From the cell containing the given text, extract its center point as [x, y] coordinate. 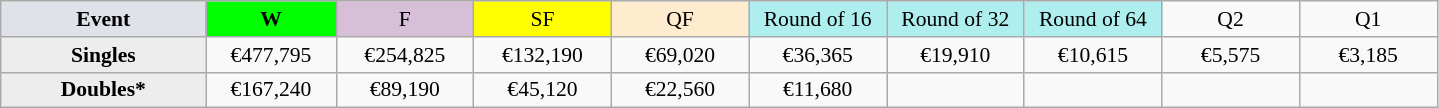
€11,680 [818, 90]
€69,020 [680, 55]
€477,795 [271, 55]
€167,240 [271, 90]
QF [680, 19]
€22,560 [680, 90]
Doubles* [104, 90]
€3,185 [1368, 55]
€89,190 [405, 90]
Round of 16 [818, 19]
€132,190 [543, 55]
Round of 64 [1093, 19]
€19,910 [955, 55]
€10,615 [1093, 55]
€45,120 [543, 90]
Round of 32 [955, 19]
Q2 [1231, 19]
€36,365 [818, 55]
Singles [104, 55]
Event [104, 19]
€5,575 [1231, 55]
€254,825 [405, 55]
SF [543, 19]
W [271, 19]
Q1 [1368, 19]
F [405, 19]
